Search for the cell housing the specified text and yield its [x, y] center coordinate. 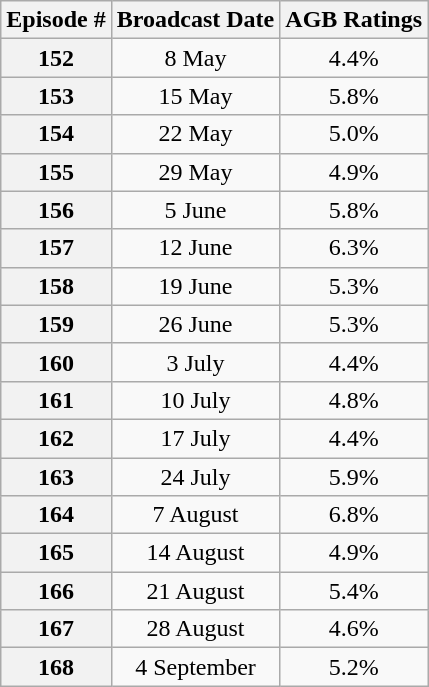
158 [56, 286]
5.9% [354, 477]
21 August [196, 591]
5.4% [354, 591]
157 [56, 248]
168 [56, 667]
6.8% [354, 515]
5.0% [354, 134]
AGB Ratings [354, 20]
160 [56, 362]
17 July [196, 438]
163 [56, 477]
24 July [196, 477]
159 [56, 324]
8 May [196, 58]
15 May [196, 96]
156 [56, 210]
Broadcast Date [196, 20]
28 August [196, 629]
164 [56, 515]
4.6% [354, 629]
167 [56, 629]
29 May [196, 172]
155 [56, 172]
165 [56, 553]
153 [56, 96]
3 July [196, 362]
154 [56, 134]
14 August [196, 553]
22 May [196, 134]
6.3% [354, 248]
19 June [196, 286]
162 [56, 438]
Episode # [56, 20]
166 [56, 591]
26 June [196, 324]
5.2% [354, 667]
12 June [196, 248]
152 [56, 58]
4.8% [354, 400]
7 August [196, 515]
5 June [196, 210]
10 July [196, 400]
4 September [196, 667]
161 [56, 400]
